Extract the (X, Y) coordinate from the center of the cell holding the provided text.  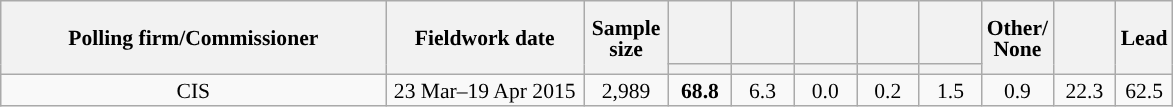
1.5 (950, 90)
23 Mar–19 Apr 2015 (485, 90)
0.0 (826, 90)
22.3 (1084, 90)
Fieldwork date (485, 38)
2,989 (626, 90)
CIS (194, 90)
68.8 (700, 90)
0.9 (1018, 90)
Lead (1144, 38)
62.5 (1144, 90)
Polling firm/Commissioner (194, 38)
Other/None (1018, 38)
0.2 (888, 90)
Sample size (626, 38)
6.3 (762, 90)
